Find where the given text appears and provide that cell's center as [x, y] coordinate. 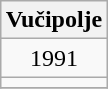
1991 [54, 58]
Vučipolje [54, 20]
